Locate the cell with the specified text and output its (X, Y) center coordinate. 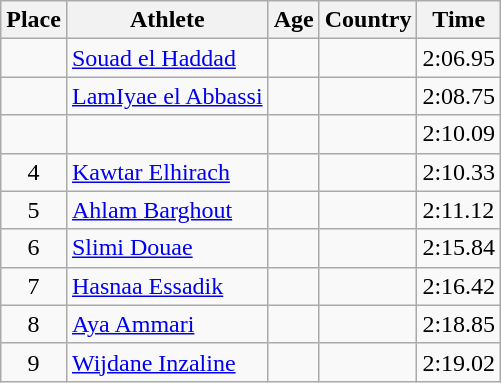
5 (34, 210)
2:11.12 (459, 210)
2:19.02 (459, 362)
Age (294, 20)
Country (368, 20)
8 (34, 324)
9 (34, 362)
4 (34, 172)
2:06.95 (459, 58)
2:18.85 (459, 324)
6 (34, 248)
Ahlam Barghout (167, 210)
Kawtar Elhirach (167, 172)
2:10.09 (459, 134)
Hasnaa Essadik (167, 286)
Athlete (167, 20)
Wijdane Inzaline (167, 362)
Time (459, 20)
2:16.42 (459, 286)
2:08.75 (459, 96)
2:10.33 (459, 172)
Slimi Douae (167, 248)
2:15.84 (459, 248)
Aya Ammari (167, 324)
Souad el Haddad (167, 58)
Place (34, 20)
LamIyae el Abbassi (167, 96)
7 (34, 286)
